Extract the [X, Y] coordinate from the center of the cell holding the provided text.  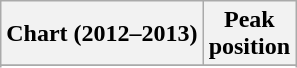
Chart (2012–2013) [102, 34]
Peakposition [249, 34]
